Return the (x, y) coordinate for the center point of the cell that contains the specified text.  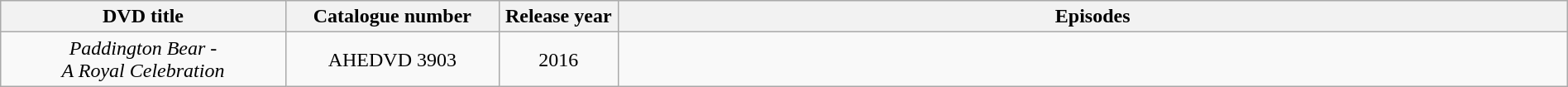
Release year (559, 17)
DVD title (143, 17)
Paddington Bear -A Royal Celebration (143, 60)
Episodes (1092, 17)
AHEDVD 3903 (392, 60)
2016 (559, 60)
Catalogue number (392, 17)
